Return the (X, Y) coordinate for the center point of the cell that contains the specified text.  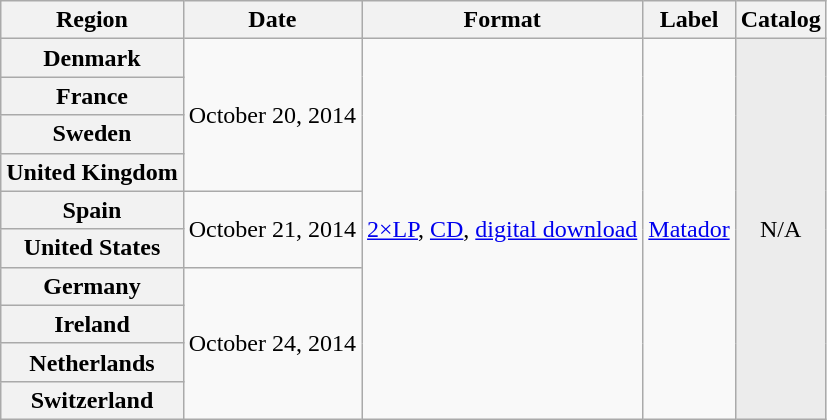
Spain (92, 210)
2×LP, CD, digital download (502, 230)
United Kingdom (92, 172)
Format (502, 20)
Germany (92, 286)
United States (92, 248)
France (92, 96)
October 24, 2014 (272, 343)
Region (92, 20)
Ireland (92, 324)
Sweden (92, 134)
October 20, 2014 (272, 115)
October 21, 2014 (272, 229)
Matador (689, 230)
Switzerland (92, 400)
Netherlands (92, 362)
Catalog (780, 20)
Denmark (92, 58)
Label (689, 20)
Date (272, 20)
N/A (780, 230)
